Find where the given text appears and provide that cell's center as [x, y] coordinate. 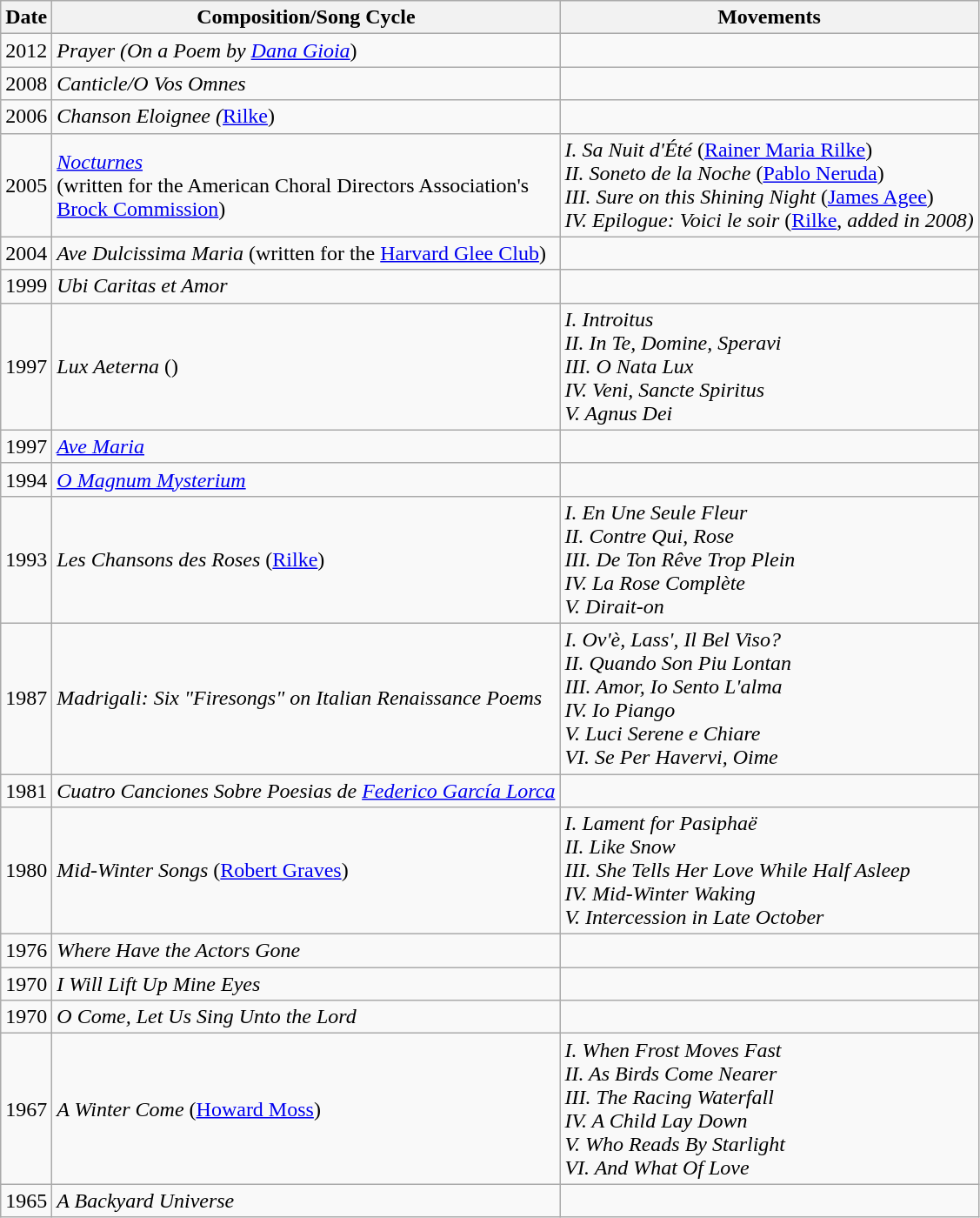
Chanson Eloignee (Rilke) [306, 117]
I Will Lift Up Mine Eyes [306, 984]
Movements [769, 17]
I. En Une Seule FleurII. Contre Qui, RoseIII. De Ton Rêve Trop PleinIV. La Rose ComplèteV. Dirait-on [769, 559]
I. IntroitusII. In Te, Domine, SperaviIII. O Nata LuxIV. Veni, Sancte SpiritusV. Agnus Dei [769, 366]
Lux Aeterna () [306, 366]
Ave Maria [306, 446]
Madrigali: Six "Firesongs" on Italian Renaissance Poems [306, 698]
2008 [26, 84]
O Come, Let Us Sing Unto the Lord [306, 1017]
Prayer (On a Poem by Dana Gioia) [306, 50]
1965 [26, 1201]
Date [26, 17]
I. When Frost Moves FastII. As Birds Come NearerIII. The Racing WaterfallIV. A Child Lay DownV. Who Reads By StarlightVI. And What Of Love [769, 1108]
1994 [26, 479]
2012 [26, 50]
A Backyard Universe [306, 1201]
Les Chansons des Roses (Rilke) [306, 559]
1999 [26, 286]
1981 [26, 791]
Where Have the Actors Gone [306, 951]
Mid-Winter Songs (Robert Graves) [306, 871]
A Winter Come (Howard Moss) [306, 1108]
2005 [26, 184]
1987 [26, 698]
Composition/Song Cycle [306, 17]
2006 [26, 117]
O Magnum Mysterium [306, 479]
1980 [26, 871]
2004 [26, 253]
I. Ov'è, Lass', Il Bel Viso?II. Quando Son Piu LontanIII. Amor, Io Sento L'almaIV. Io PiangoV. Luci Serene e ChiareVI. Se Per Havervi, Oime [769, 698]
Ave Dulcissima Maria (written for the Harvard Glee Club) [306, 253]
1976 [26, 951]
I. Lament for PasiphaëII. Like SnowIII. She Tells Her Love While Half AsleepIV. Mid-Winter WakingV. Intercession in Late October [769, 871]
Canticle/O Vos Omnes [306, 84]
Nocturnes (written for the American Choral Directors Association's Brock Commission) [306, 184]
Cuatro Canciones Sobre Poesias de Federico García Lorca [306, 791]
1967 [26, 1108]
Ubi Caritas et Amor [306, 286]
1993 [26, 559]
